Output the (X, Y) coordinate of the center of the cell containing the given text.  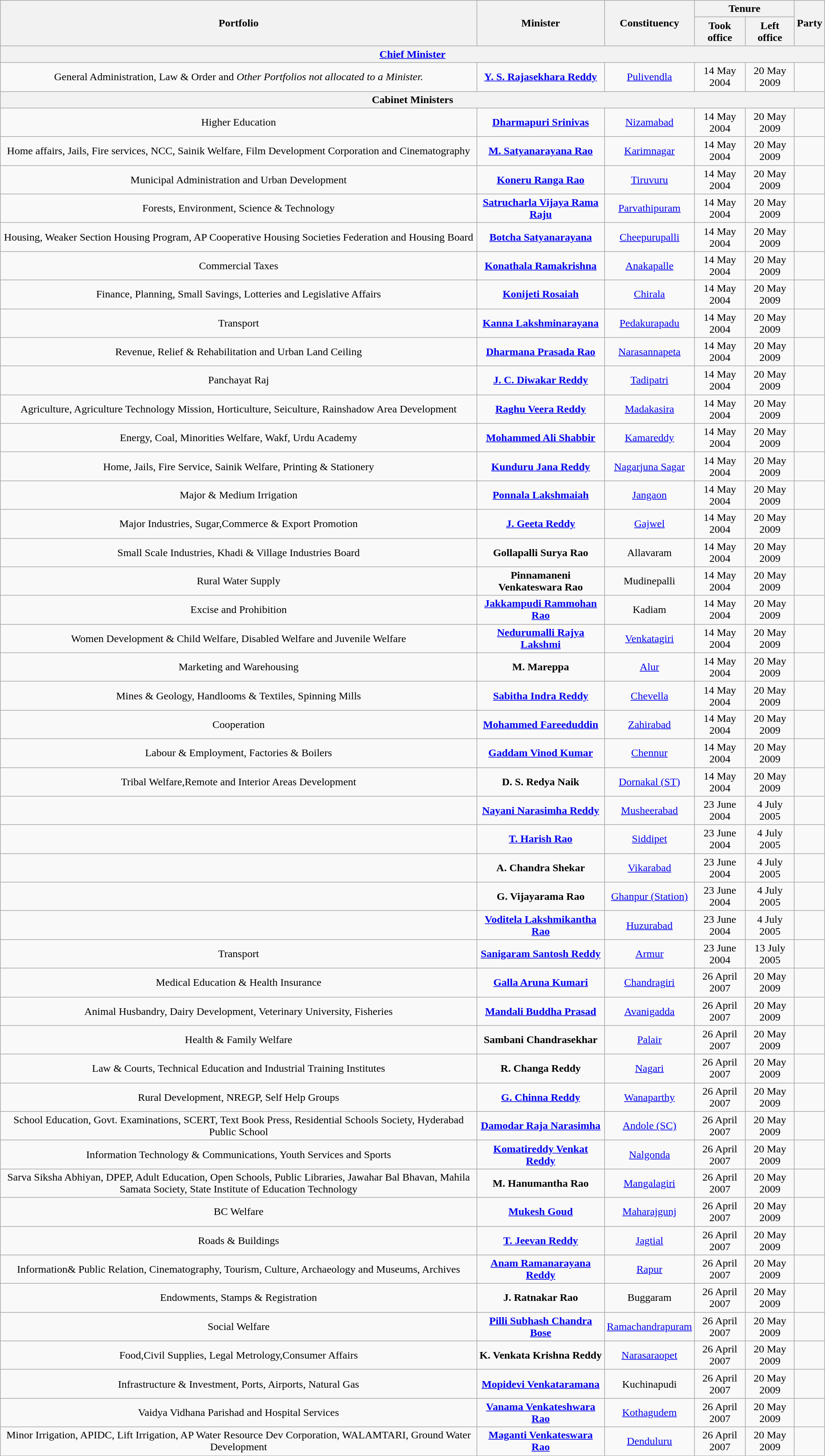
T. Jeevan Reddy (541, 1240)
Nagari (649, 1068)
Took office (720, 32)
Nalgonda (649, 1155)
Karimnagar (649, 151)
Zahirabad (649, 724)
M. Satyanarayana Rao (541, 151)
Cooperation (239, 724)
Parvathipuram (649, 208)
Information& Public Relation, Cinematography, Tourism, Culture, Archaeology and Museums, Archives (239, 1269)
Konijeti Rosaiah (541, 294)
Pilli Subhash Chandra Bose (541, 1326)
Chief Minister (412, 54)
Major & Medium Irrigation (239, 495)
Infrastructure & Investment, Ports, Airports, Natural Gas (239, 1384)
J. Ratnakar Rao (541, 1298)
Pinnamaneni Venkateswara Rao (541, 581)
Dharmapuri Srinivas (541, 123)
Musheerabad (649, 811)
General Administration, Law & Order and Other Portfolios not allocated to a Minister. (239, 77)
BC Welfare (239, 1212)
Housing, Weaker Section Housing Program, AP Cooperative Housing Societies Federation and Housing Board (239, 237)
Minister (541, 23)
Animal Husbandry, Dairy Development, Veterinary University, Fisheries (239, 1011)
Rural Development, NREGP, Self Help Groups (239, 1097)
Higher Education (239, 123)
Roads & Buildings (239, 1240)
Gajwel (649, 524)
Kanna Lakshminarayana (541, 323)
Gaddam Vinod Kumar (541, 753)
Revenue, Relief & Rehabilitation and Urban Land Ceiling (239, 352)
Endowments, Stamps & Registration (239, 1298)
Commercial Taxes (239, 265)
Nagarjuna Sagar (649, 466)
D. S. Redya Naik (541, 782)
Social Welfare (239, 1326)
Sanigaram Santosh Reddy (541, 954)
Y. S. Rajasekhara Reddy (541, 77)
Pedakurapadu (649, 323)
Labour & Employment, Factories & Boilers (239, 753)
Nayani Narasimha Reddy (541, 811)
Ponnala Lakshmaiah (541, 495)
Panchayat Raj (239, 381)
Portfolio (239, 23)
J. C. Diwakar Reddy (541, 381)
Major Industries, Sugar,Commerce & Export Promotion (239, 524)
Kothagudem (649, 1413)
Pulivendla (649, 77)
Dornakal (ST) (649, 782)
Mohammed Ali Shabbir (541, 438)
Avanigadda (649, 1011)
Galla Aruna Kumari (541, 983)
Dharmana Prasada Rao (541, 352)
Mangalagiri (649, 1183)
Chandragiri (649, 983)
Madakasira (649, 409)
Damodar Raja Narasimha (541, 1125)
Anam Ramanarayana Reddy (541, 1269)
Kadiam (649, 610)
Rural Water Supply (239, 581)
Medical Education & Health Insurance (239, 983)
Excise and Prohibition (239, 610)
Information Technology & Communications, Youth Services and Sports (239, 1155)
Kunduru Jana Reddy (541, 466)
Mopidevi Venkataramana (541, 1384)
Kuchinapudi (649, 1384)
Jagtial (649, 1240)
Botcha Satyanarayana (541, 237)
Mukesh Goud (541, 1212)
Voditela Lakshmikantha Rao (541, 925)
Finance, Planning, Small Savings, Lotteries and Legislative Affairs (239, 294)
T. Harish Rao (541, 839)
J. Geeta Reddy (541, 524)
Vaidya Vidhana Parishad and Hospital Services (239, 1413)
Health & Family Welfare (239, 1040)
Maganti Venkateswara Rao (541, 1441)
Komatireddy Venkat Reddy (541, 1155)
Narasaraopet (649, 1356)
Huzurabad (649, 925)
Sabitha Indra Reddy (541, 695)
Satrucharla Vijaya Rama Raju (541, 208)
Energy, Coal, Minorities Welfare, Wakf, Urdu Academy (239, 438)
Narasannapeta (649, 352)
Mandali Buddha Prasad (541, 1011)
Konathala Ramakrishna (541, 265)
Anakapalle (649, 265)
Allavaram (649, 553)
Chirala (649, 294)
Denduluru (649, 1441)
Venkatagiri (649, 638)
Maharajgunj (649, 1212)
Rapur (649, 1269)
Municipal Administration and Urban Development (239, 180)
Ghanpur (Station) (649, 896)
Armur (649, 954)
Cabinet Ministers (412, 100)
K. Venkata Krishna Reddy (541, 1356)
Home affairs, Jails, Fire services, NCC, Sainik Welfare, Film Development Corporation and Cinematography (239, 151)
Party (810, 23)
Chevella (649, 695)
Marketing and Warehousing (239, 667)
Andole (SC) (649, 1125)
Sambani Chandrasekhar (541, 1040)
Cheepurupalli (649, 237)
Vanama Venkateshwara Rao (541, 1413)
Minor Irrigation, APIDC, Lift Irrigation, AP Water Resource Dev Corporation, WALAMTARI, Ground Water Development (239, 1441)
Kamareddy (649, 438)
Chennur (649, 753)
Wanaparthy (649, 1097)
Left office (770, 32)
M. Mareppa (541, 667)
Home, Jails, Fire Service, Sainik Welfare, Printing & Stationery (239, 466)
A. Chandra Shekar (541, 868)
Tribal Welfare,Remote and Interior Areas Development (239, 782)
G. Chinna Reddy (541, 1097)
Nizamabad (649, 123)
Jakkampudi Rammohan Rao (541, 610)
Mohammed Fareeduddin (541, 724)
Palair (649, 1040)
Vikarabad (649, 868)
R. Changa Reddy (541, 1068)
Nedurumalli Rajya Lakshmi (541, 638)
Agriculture, Agriculture Technology Mission, Horticulture, Seiculture, Rainshadow Area Development (239, 409)
Jangaon (649, 495)
Raghu Veera Reddy (541, 409)
Constituency (649, 23)
Alur (649, 667)
School Education, Govt. Examinations, SCERT, Text Book Press, Residential Schools Society, Hyderabad Public School (239, 1125)
Forests, Environment, Science & Technology (239, 208)
Food,Civil Supplies, Legal Metrology,Consumer Affairs (239, 1356)
Small Scale Industries, Khadi & Village Industries Board (239, 553)
Siddipet (649, 839)
M. Hanumantha Rao (541, 1183)
G. Vijayarama Rao (541, 896)
Women Development & Child Welfare, Disabled Welfare and Juvenile Welfare (239, 638)
Mines & Geology, Handlooms & Textiles, Spinning Mills (239, 695)
Tadipatri (649, 381)
Tenure (745, 9)
Ramachandrapuram (649, 1326)
Gollapalli Surya Rao (541, 553)
Koneru Ranga Rao (541, 180)
Law & Courts, Technical Education and Industrial Training Institutes (239, 1068)
13 July 2005 (770, 954)
Tiruvuru (649, 180)
Buggaram (649, 1298)
Mudinepalli (649, 581)
